Find where the given text appears and provide that cell's center as [X, Y] coordinate. 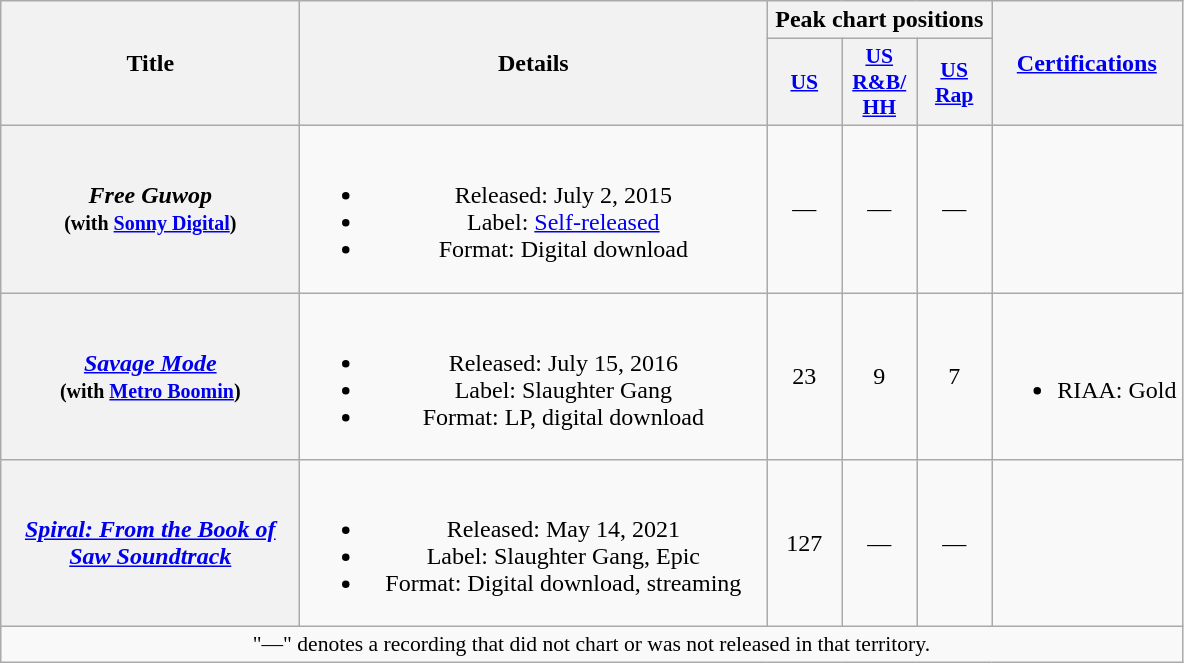
Free Guwop(with Sonny Digital) [150, 208]
9 [880, 376]
Savage Mode(with Metro Boomin) [150, 376]
7 [954, 376]
Certifications [1087, 64]
US [804, 82]
Spiral: From the Book of Saw Soundtrack [150, 544]
Details [534, 64]
"—" denotes a recording that did not chart or was not released in that territory. [592, 645]
Peak chart positions [880, 20]
127 [804, 544]
Released: May 14, 2021Label: Slaughter Gang, EpicFormat: Digital download, streaming [534, 544]
USR&B/HH [880, 82]
US Rap [954, 82]
Title [150, 64]
Released: July 2, 2015Label: Self-releasedFormat: Digital download [534, 208]
Released: July 15, 2016Label: Slaughter GangFormat: LP, digital download [534, 376]
RIAA: Gold [1087, 376]
23 [804, 376]
